Detect which cell encompasses the target text, then output its (X, Y) center coordinate. 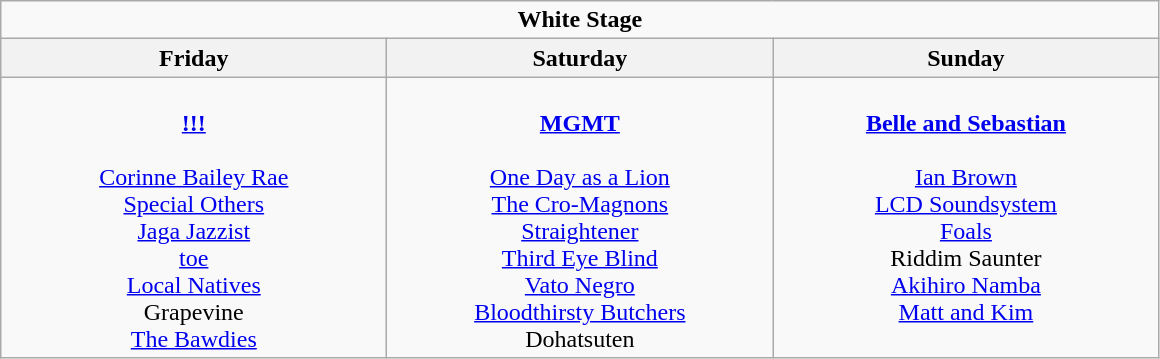
Friday (194, 58)
Sunday (966, 58)
MGMT One Day as a Lion The Cro-Magnons Straightener Third Eye Blind Vato Negro Bloodthirsty Butchers Dohatsuten (580, 218)
White Stage (580, 20)
Saturday (580, 58)
!!! Corinne Bailey Rae Special Others Jaga Jazzist toe Local Natives Grapevine The Bawdies (194, 218)
Belle and Sebastian Ian Brown LCD Soundsystem Foals Riddim Saunter Akihiro Namba Matt and Kim (966, 218)
